Capture the cell that displays the provided text and extract its (x, y) central coordinate. 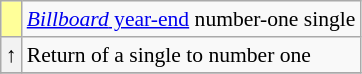
Return of a single to number one (192, 55)
Billboard year-end number-one single (192, 19)
↑ (12, 55)
